Pinpoint the cell where the given text exists, returning its [x, y] midpoint coordinate. 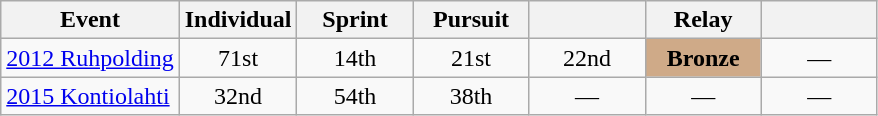
Event [90, 20]
54th [355, 96]
38th [471, 96]
Pursuit [471, 20]
Individual [238, 20]
Relay [703, 20]
Bronze [703, 58]
32nd [238, 96]
2015 Kontiolahti [90, 96]
21st [471, 58]
22nd [587, 58]
2012 Ruhpolding [90, 58]
71st [238, 58]
14th [355, 58]
Sprint [355, 20]
